Extract the [X, Y] coordinate from the center of the cell holding the provided text.  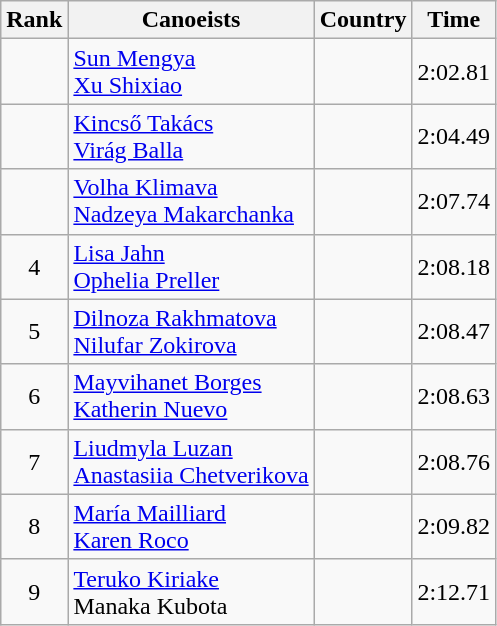
Volha KlimavaNadzeya Makarchanka [191, 202]
María MailliardKaren Roco [191, 526]
Time [454, 20]
2:08.63 [454, 396]
Country [363, 20]
2:08.47 [454, 332]
Lisa JahnOphelia Preller [191, 266]
Dilnoza RakhmatovaNilufar Zokirova [191, 332]
2:07.74 [454, 202]
Kincső TakácsVirág Balla [191, 136]
2:12.71 [454, 592]
Mayvihanet BorgesKatherin Nuevo [191, 396]
Rank [34, 20]
Sun MengyaXu Shixiao [191, 72]
Canoeists [191, 20]
9 [34, 592]
2:08.76 [454, 462]
5 [34, 332]
6 [34, 396]
4 [34, 266]
2:08.18 [454, 266]
Teruko KiriakeManaka Kubota [191, 592]
2:02.81 [454, 72]
8 [34, 526]
Liudmyla LuzanAnastasiia Chetverikova [191, 462]
2:09.82 [454, 526]
2:04.49 [454, 136]
7 [34, 462]
